Detect which cell encompasses the target text, then output its (x, y) center coordinate. 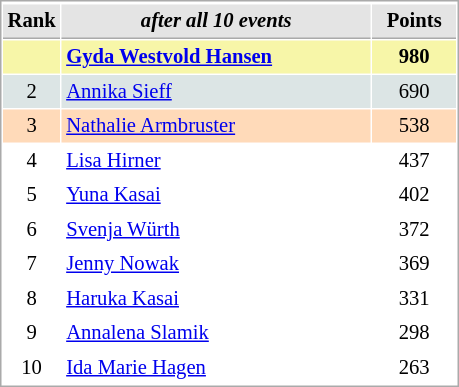
2 (32, 92)
980 (414, 56)
Annika Sieff (216, 92)
Svenja Würth (216, 230)
Points (414, 21)
Gyda Westvold Hansen (216, 56)
538 (414, 126)
331 (414, 298)
369 (414, 264)
5 (32, 194)
402 (414, 194)
Ida Marie Hagen (216, 368)
Lisa Hirner (216, 160)
6 (32, 230)
4 (32, 160)
Rank (32, 21)
372 (414, 230)
Nathalie Armbruster (216, 126)
Yuna Kasai (216, 194)
9 (32, 332)
437 (414, 160)
7 (32, 264)
Jenny Nowak (216, 264)
263 (414, 368)
298 (414, 332)
Annalena Slamik (216, 332)
Haruka Kasai (216, 298)
after all 10 events (216, 21)
690 (414, 92)
3 (32, 126)
10 (32, 368)
8 (32, 298)
